Output the [x, y] coordinate of the center of the cell containing the given text.  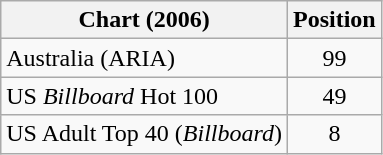
Position [335, 20]
49 [335, 96]
Australia (ARIA) [144, 58]
8 [335, 134]
US Adult Top 40 (Billboard) [144, 134]
Chart (2006) [144, 20]
99 [335, 58]
US Billboard Hot 100 [144, 96]
